For the text-containing cell, return its midpoint in [x, y] coordinate format. 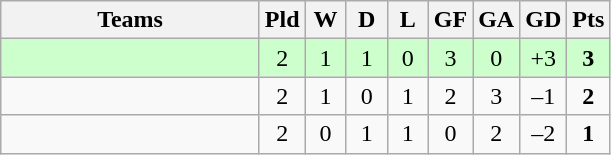
+3 [544, 58]
–2 [544, 134]
Teams [130, 20]
D [366, 20]
GF [450, 20]
–1 [544, 96]
Pld [282, 20]
L [408, 20]
GD [544, 20]
Pts [588, 20]
W [326, 20]
GA [496, 20]
